Capture the cell that displays the provided text and extract its [x, y] central coordinate. 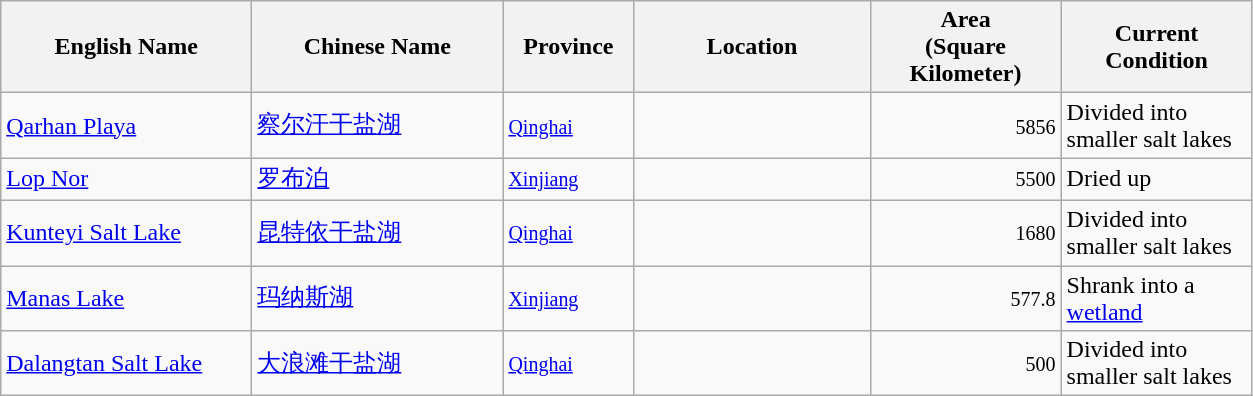
1680 [966, 232]
Province [568, 47]
577.8 [966, 298]
Qarhan Playa [126, 126]
5856 [966, 126]
昆特依干盐湖 [378, 232]
English Name [126, 47]
Location [752, 47]
Chinese Name [378, 47]
500 [966, 364]
玛纳斯湖 [378, 298]
大浪滩干盐湖 [378, 364]
Lop Nor [126, 180]
5500 [966, 180]
罗布泊 [378, 180]
察尔汗干盐湖 [378, 126]
Area(Square Kilometer) [966, 47]
Dried up [1156, 180]
Kunteyi Salt Lake [126, 232]
Current Condition [1156, 47]
Manas Lake [126, 298]
Dalangtan Salt Lake [126, 364]
Shrank into a wetland [1156, 298]
